Return [X, Y] of the center of cell containing provided text 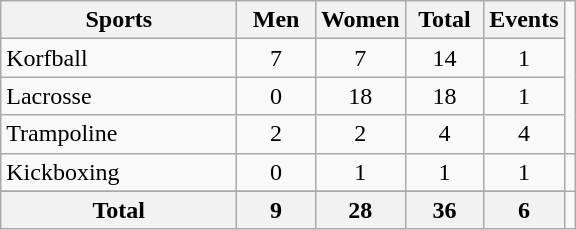
Events [524, 20]
Trampoline [119, 134]
Sports [119, 20]
Women [360, 20]
Kickboxing [119, 172]
9 [276, 210]
6 [524, 210]
Korfball [119, 58]
28 [360, 210]
Lacrosse [119, 96]
36 [444, 210]
Men [276, 20]
14 [444, 58]
